Output the [X, Y] coordinate of the center of the cell containing the given text.  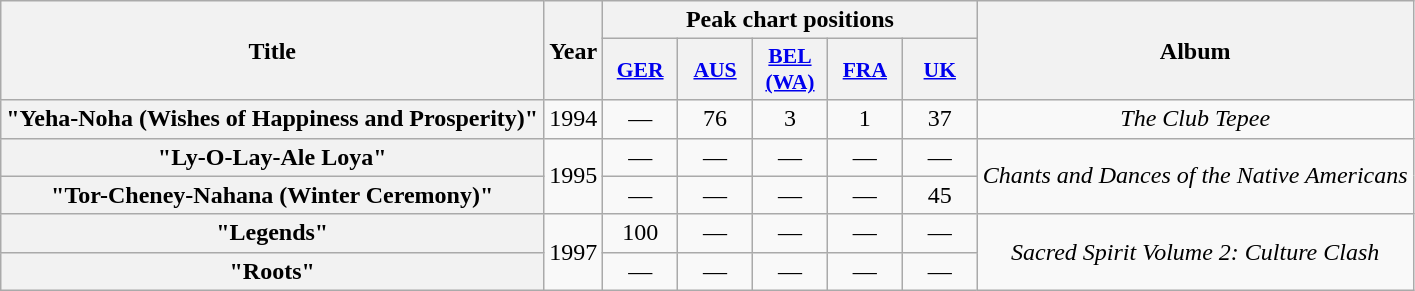
3 [790, 119]
Album [1195, 50]
45 [940, 195]
UK [940, 70]
1997 [574, 252]
"Tor-Cheney-Nahana (Winter Ceremony)" [272, 195]
37 [940, 119]
1994 [574, 119]
Title [272, 50]
"Ly-O-Lay-Ale Loya" [272, 157]
76 [716, 119]
"Legends" [272, 233]
The Club Tepee [1195, 119]
Year [574, 50]
1 [864, 119]
1995 [574, 176]
Peak chart positions [790, 20]
Sacred Spirit Volume 2: Culture Clash [1195, 252]
"Yeha-Noha (Wishes of Happiness and Prosperity)" [272, 119]
AUS [716, 70]
"Roots" [272, 271]
100 [640, 233]
BEL(WA) [790, 70]
GER [640, 70]
FRA [864, 70]
Chants and Dances of the Native Americans [1195, 176]
